Extract the (x, y) coordinate from the center of the cell holding the provided text.  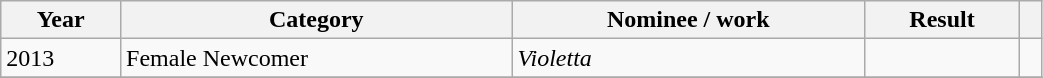
Violetta (688, 58)
Result (942, 20)
Category (317, 20)
Nominee / work (688, 20)
Year (61, 20)
2013 (61, 58)
Female Newcomer (317, 58)
